Search for the cell housing the specified text and yield its (x, y) center coordinate. 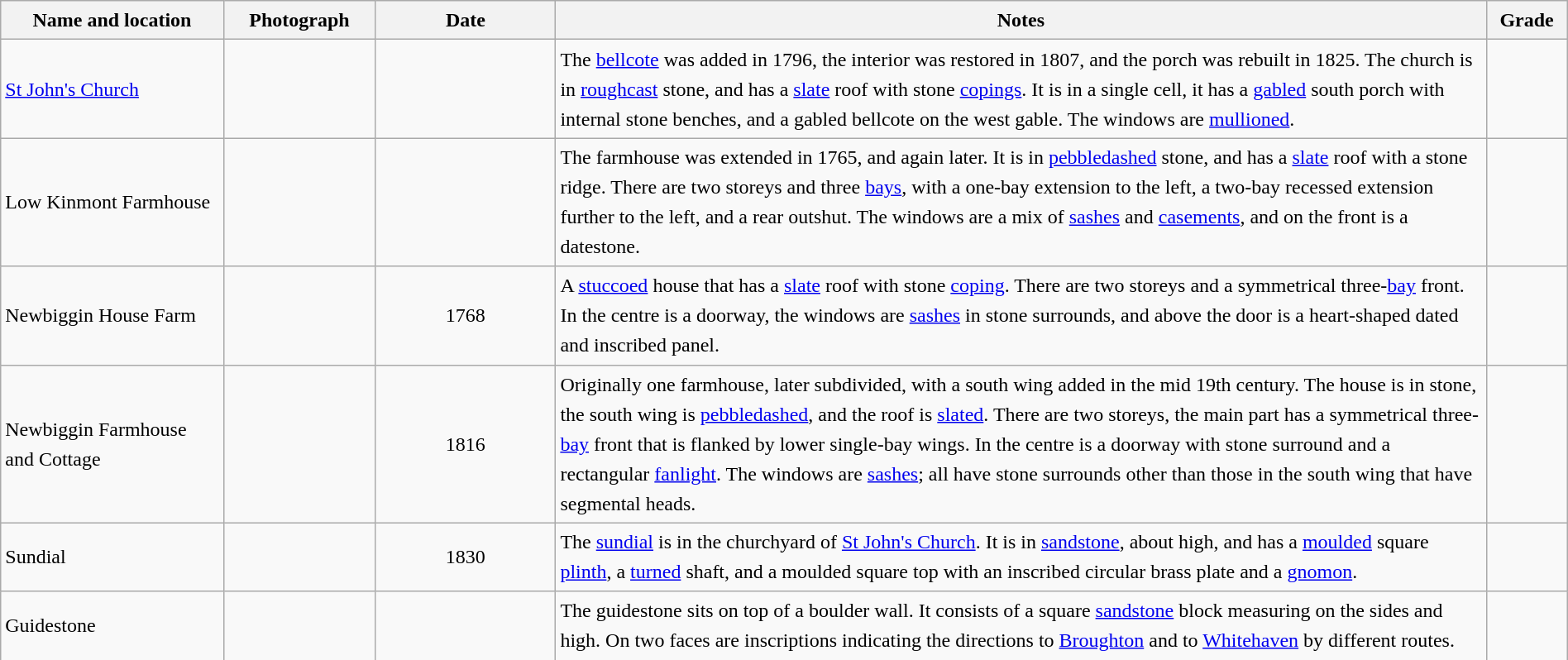
St John's Church (112, 89)
1830 (466, 557)
Sundial (112, 557)
Guidestone (112, 625)
Name and location (112, 20)
Date (466, 20)
Notes (1021, 20)
Photograph (299, 20)
Newbiggin House Farm (112, 316)
Grade (1527, 20)
1768 (466, 316)
Newbiggin Farmhouse and Cottage (112, 443)
Low Kinmont Farmhouse (112, 202)
1816 (466, 443)
